Find where the given text appears and provide that cell's center as [X, Y] coordinate. 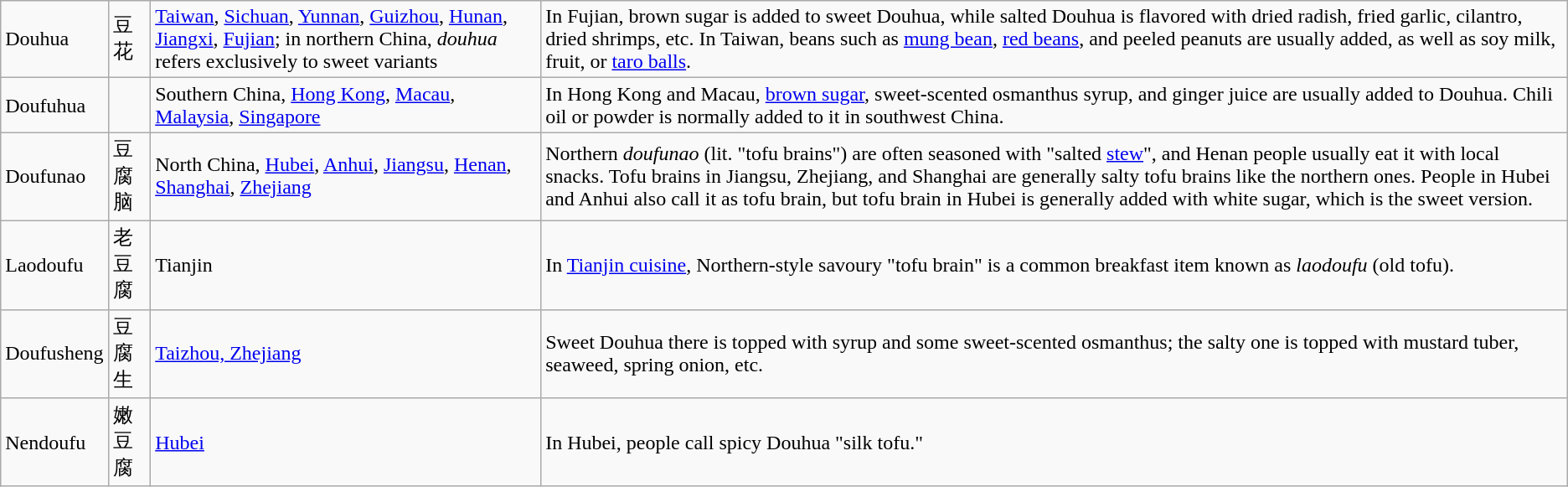
Laodoufu [54, 265]
老豆腐 [129, 265]
Nendoufu [54, 443]
豆花 [129, 39]
In Hubei, people call spicy Douhua "silk tofu." [1055, 443]
Taizhou, Zhejiang [346, 354]
In Tianjin cuisine, Northern-style savoury "tofu brain" is a common breakfast item known as laodoufu (old tofu). [1055, 265]
North China, Hubei, Anhui, Jiangsu, Henan, Shanghai, Zhejiang [346, 177]
Sweet Douhua there is topped with syrup and some sweet-scented osmanthus; the salty one is topped with mustard tuber, seaweed, spring onion, etc. [1055, 354]
Doufusheng [54, 354]
豆腐脑 [129, 177]
Taiwan, Sichuan, Yunnan, Guizhou, Hunan, Jiangxi, Fujian; in northern China, douhua refers exclusively to sweet variants [346, 39]
Douhua [54, 39]
豆腐生 [129, 354]
Hubei [346, 443]
嫩豆腐 [129, 443]
Southern China, Hong Kong, Macau, Malaysia, Singapore [346, 106]
Doufunao [54, 177]
Tianjin [346, 265]
Doufuhua [54, 106]
